Locate the cell with the specified text and output its [x, y] center coordinate. 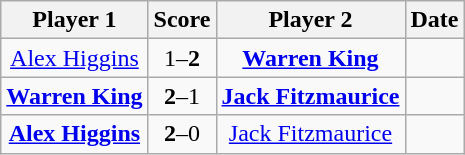
1–2 [182, 58]
Date [434, 20]
Score [182, 20]
Player 2 [310, 20]
2–1 [182, 96]
2–0 [182, 134]
Player 1 [74, 20]
